Output the [x, y] coordinate of the center of the cell containing the given text.  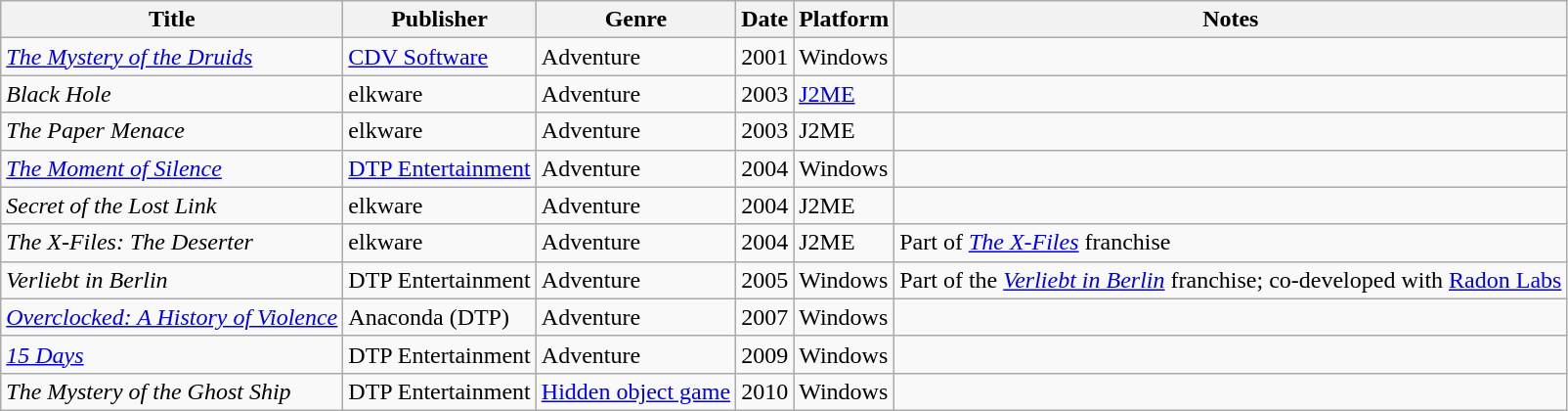
Notes [1231, 20]
The Paper Menace [172, 131]
Date [764, 20]
Part of the Verliebt in Berlin franchise; co-developed with Radon Labs [1231, 280]
The X-Files: The Deserter [172, 243]
Part of The X-Files franchise [1231, 243]
Title [172, 20]
CDV Software [440, 57]
Overclocked: A History of Violence [172, 317]
2005 [764, 280]
15 Days [172, 354]
The Moment of Silence [172, 168]
Secret of the Lost Link [172, 205]
The Mystery of the Druids [172, 57]
Verliebt in Berlin [172, 280]
Black Hole [172, 94]
Platform [845, 20]
Hidden object game [635, 391]
2001 [764, 57]
2010 [764, 391]
The Mystery of the Ghost Ship [172, 391]
Genre [635, 20]
Publisher [440, 20]
2007 [764, 317]
Anaconda (DTP) [440, 317]
2009 [764, 354]
